Scan for the cell matching the given text and deliver its (X, Y) coordinate at center. 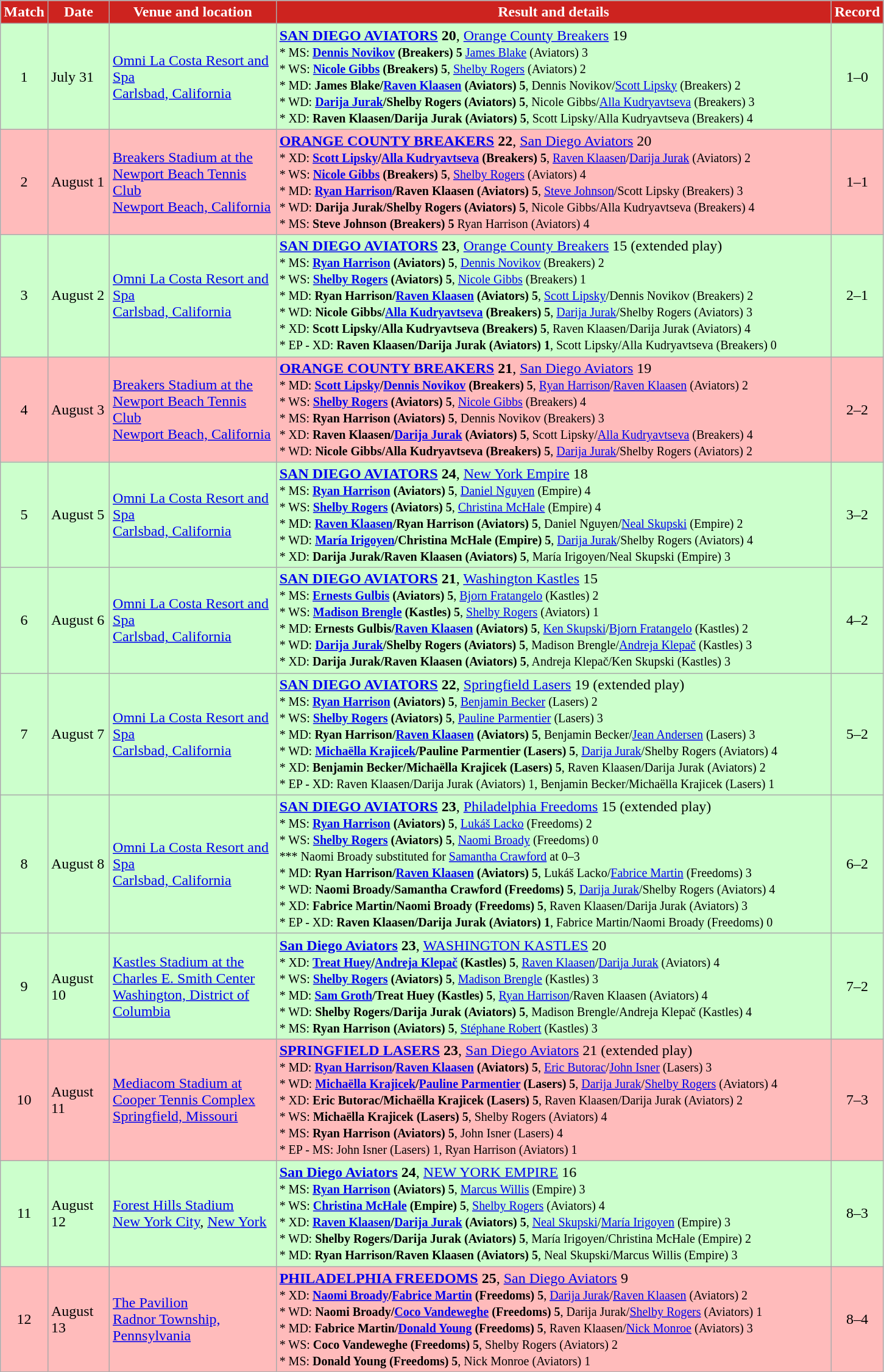
August 3 (78, 410)
8 (24, 864)
Forest Hills StadiumNew York City, New York (193, 1213)
3 (24, 296)
1 (24, 77)
August 8 (78, 864)
Match (24, 12)
2 (24, 182)
8–3 (857, 1213)
2–1 (857, 296)
6–2 (857, 864)
12 (24, 1319)
8–4 (857, 1319)
9 (24, 986)
July 31 (78, 77)
August 10 (78, 986)
5 (24, 514)
4 (24, 410)
4–2 (857, 620)
Result and details (553, 12)
1–1 (857, 182)
Date (78, 12)
6 (24, 620)
Record (857, 12)
Mediacom Stadium at Cooper Tennis ComplexSpringfield, Missouri (193, 1100)
5–2 (857, 734)
August 13 (78, 1319)
August 11 (78, 1100)
3–2 (857, 514)
11 (24, 1213)
Kastles Stadium at the Charles E. Smith CenterWashington, District of Columbia (193, 986)
August 12 (78, 1213)
The PavilionRadnor Township, Pennsylvania (193, 1319)
August 5 (78, 514)
August 1 (78, 182)
August 2 (78, 296)
2–2 (857, 410)
August 7 (78, 734)
7–3 (857, 1100)
7–2 (857, 986)
7 (24, 734)
August 6 (78, 620)
10 (24, 1100)
1–0 (857, 77)
Venue and location (193, 12)
